Output the (X, Y) coordinate of the center of the cell containing the given text.  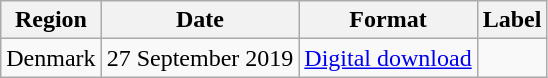
27 September 2019 (200, 58)
Region (51, 20)
Denmark (51, 58)
Date (200, 20)
Digital download (388, 58)
Format (388, 20)
Label (512, 20)
